Search for the cell housing the specified text and yield its (x, y) center coordinate. 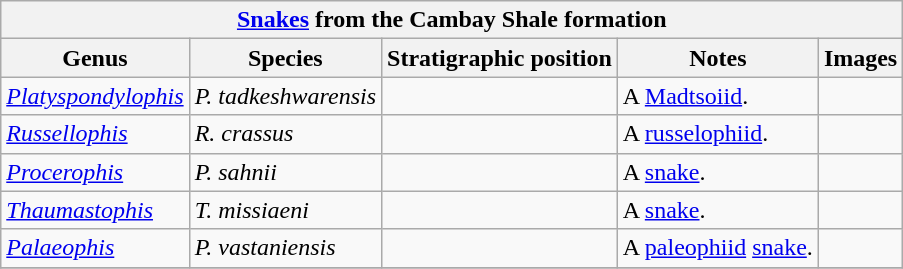
Stratigraphic position (500, 58)
Snakes from the Cambay Shale formation (452, 20)
Palaeophis (95, 248)
P. vastaniensis (285, 248)
Thaumastophis (95, 210)
Images (860, 58)
A Madtsoiid. (718, 96)
Notes (718, 58)
A russelophiid. (718, 134)
R. crassus (285, 134)
P. tadkeshwarensis (285, 96)
P. sahnii (285, 172)
Genus (95, 58)
A paleophiid snake. (718, 248)
Species (285, 58)
T. missiaeni (285, 210)
Platyspondylophis (95, 96)
Procerophis (95, 172)
Russellophis (95, 134)
